Return the [x, y] coordinate for the center point of the cell that contains the specified text.  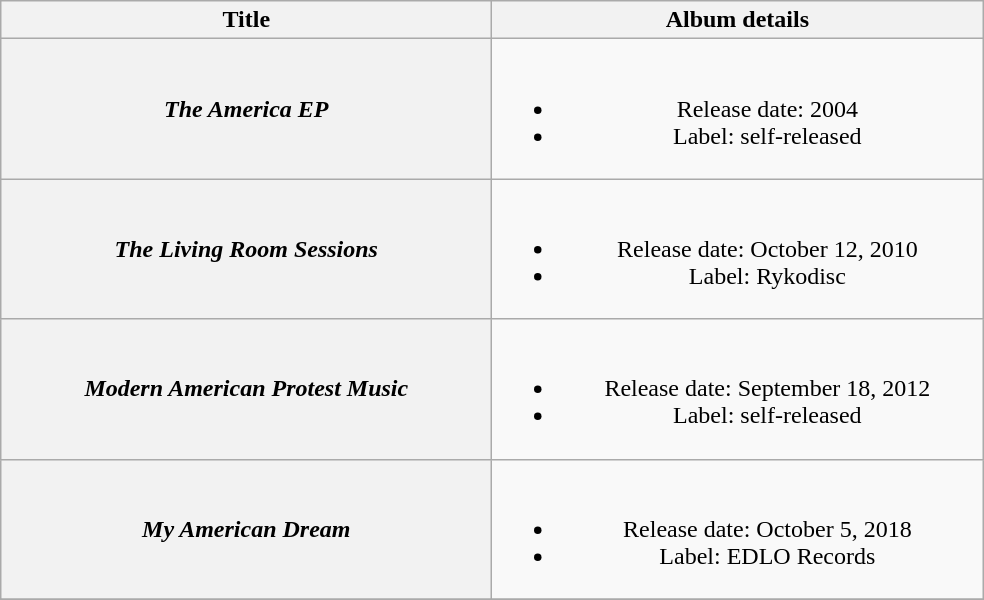
Release date: October 5, 2018Label: EDLO Records [738, 529]
Release date: September 18, 2012Label: self-released [738, 389]
Release date: October 12, 2010Label: Rykodisc [738, 249]
Album details [738, 20]
The America EP [246, 109]
Title [246, 20]
Release date: 2004Label: self-released [738, 109]
Modern American Protest Music [246, 389]
My American Dream [246, 529]
The Living Room Sessions [246, 249]
